Return [X, Y] of the center of cell containing provided text 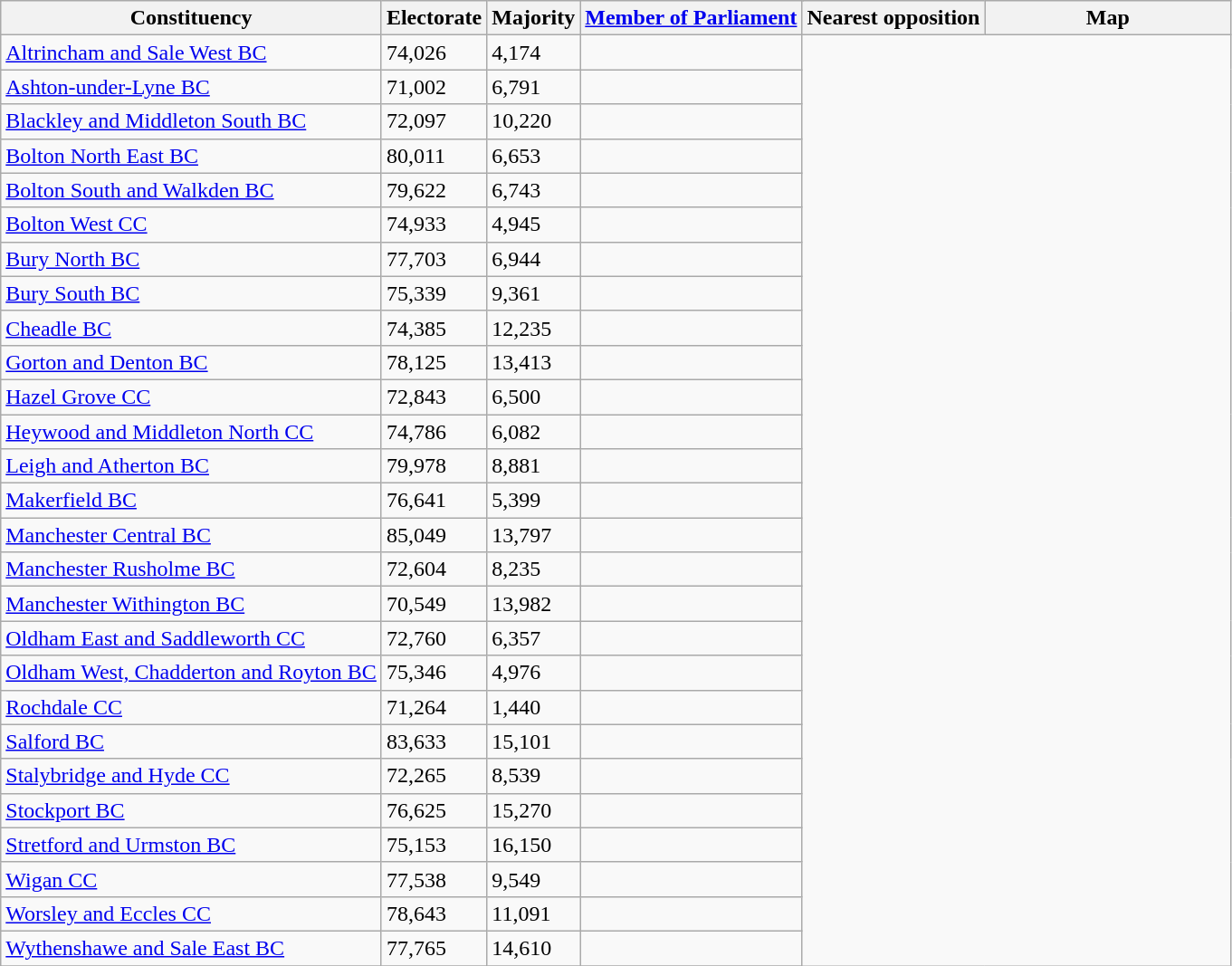
12,235 [534, 328]
Makerfield BC [192, 501]
70,549 [434, 604]
6,743 [534, 190]
Gorton and Denton BC [192, 362]
Wythenshawe and Sale East BC [192, 948]
15,101 [534, 741]
Manchester Withington BC [192, 604]
6,653 [534, 156]
74,026 [434, 53]
72,760 [434, 638]
8,539 [534, 776]
Altrincham and Sale West BC [192, 53]
Leigh and Atherton BC [192, 466]
Worsley and Eccles CC [192, 913]
Bolton South and Walkden BC [192, 190]
9,361 [534, 293]
75,339 [434, 293]
85,049 [434, 535]
80,011 [434, 156]
Heywood and Middleton North CC [192, 432]
83,633 [434, 741]
75,346 [434, 673]
5,399 [534, 501]
Stalybridge and Hyde CC [192, 776]
13,797 [534, 535]
Wigan CC [192, 879]
Salford BC [192, 741]
Stretford and Urmston BC [192, 845]
78,125 [434, 362]
72,604 [434, 569]
79,622 [434, 190]
77,703 [434, 259]
72,843 [434, 397]
Blackley and Middleton South BC [192, 121]
8,881 [534, 466]
72,097 [434, 121]
Majority [534, 18]
15,270 [534, 810]
Hazel Grove CC [192, 397]
Constituency [192, 18]
4,174 [534, 53]
Map [1108, 18]
Bury South BC [192, 293]
6,357 [534, 638]
76,641 [434, 501]
16,150 [534, 845]
76,625 [434, 810]
71,264 [434, 707]
72,265 [434, 776]
Cheadle BC [192, 328]
Member of Parliament [692, 18]
Manchester Central BC [192, 535]
8,235 [534, 569]
13,413 [534, 362]
79,978 [434, 466]
10,220 [534, 121]
71,002 [434, 87]
74,786 [434, 432]
Rochdale CC [192, 707]
1,440 [534, 707]
Oldham West, Chadderton and Royton BC [192, 673]
77,538 [434, 879]
Manchester Rusholme BC [192, 569]
74,933 [434, 225]
74,385 [434, 328]
6,500 [534, 397]
13,982 [534, 604]
9,549 [534, 879]
4,976 [534, 673]
Bolton North East BC [192, 156]
Electorate [434, 18]
6,791 [534, 87]
Bolton West CC [192, 225]
6,944 [534, 259]
Bury North BC [192, 259]
4,945 [534, 225]
78,643 [434, 913]
11,091 [534, 913]
6,082 [534, 432]
75,153 [434, 845]
Ashton-under-Lyne BC [192, 87]
Stockport BC [192, 810]
Nearest opposition [893, 18]
Oldham East and Saddleworth CC [192, 638]
77,765 [434, 948]
14,610 [534, 948]
